Capture the cell that displays the provided text and extract its (x, y) central coordinate. 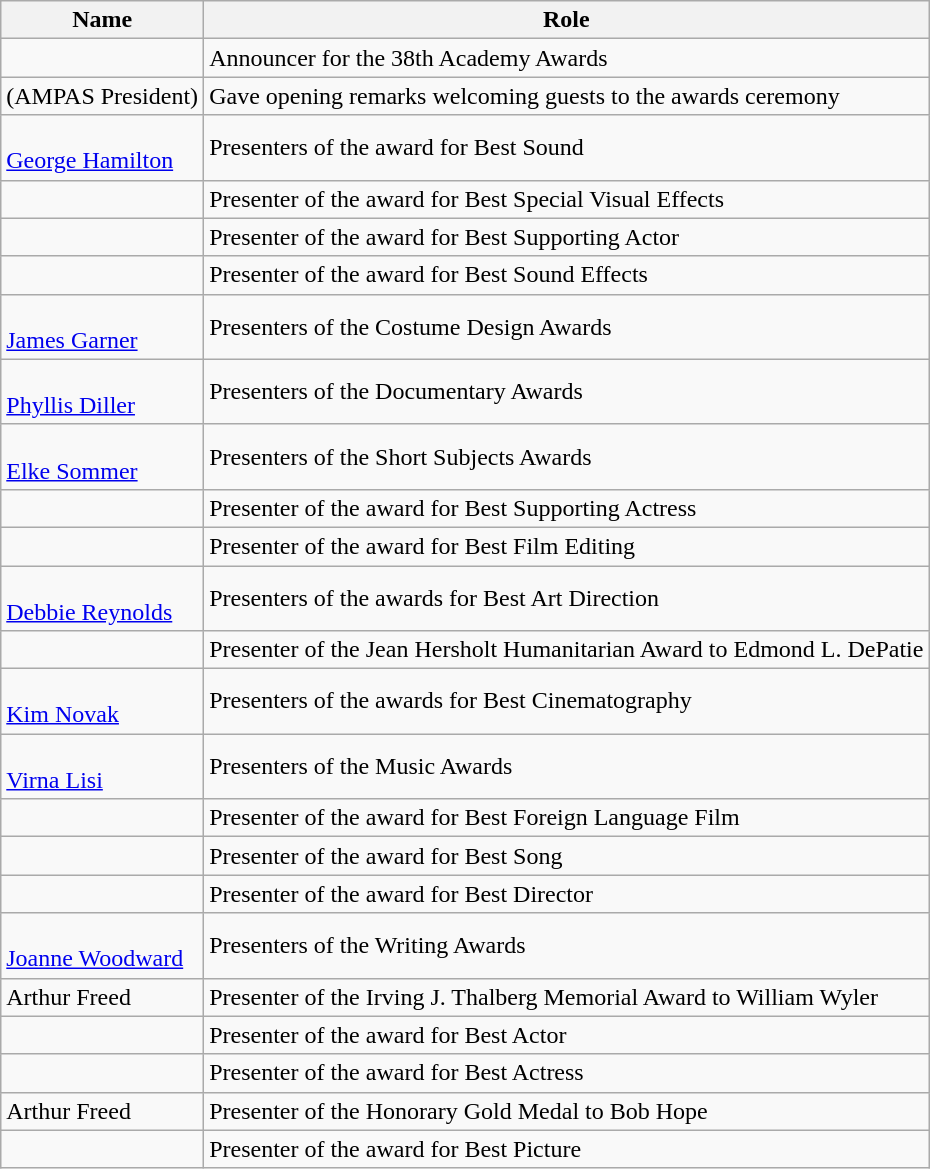
Presenters of the Documentary Awards (566, 392)
George Hamilton (102, 148)
Presenters of the award for Best Sound (566, 148)
Presenter of the award for Best Picture (566, 1149)
Kim Novak (102, 702)
Presenter of the Honorary Gold Medal to Bob Hope (566, 1111)
Presenter of the award for Best Special Visual Effects (566, 199)
Presenter of the award for Best Actor (566, 1035)
Announcer for the 38th Academy Awards (566, 58)
Presenter of the award for Best Supporting Actress (566, 508)
Presenter of the Irving J. Thalberg Memorial Award to William Wyler (566, 997)
Presenters of the Costume Design Awards (566, 326)
James Garner (102, 326)
(AMPAS President) (102, 96)
Elke Sommer (102, 456)
Presenters of the Music Awards (566, 766)
Presenter of the award for Best Director (566, 894)
Presenter of the award for Best Actress (566, 1073)
Presenter of the award for Best Song (566, 856)
Joanne Woodward (102, 946)
Presenters of the Writing Awards (566, 946)
Debbie Reynolds (102, 598)
Phyllis Diller (102, 392)
Presenter of the award for Best Sound Effects (566, 275)
Name (102, 20)
Presenters of the awards for Best Art Direction (566, 598)
Gave opening remarks welcoming guests to the awards ceremony (566, 96)
Presenter of the award for Best Foreign Language Film (566, 818)
Presenter of the award for Best Film Editing (566, 546)
Presenters of the Short Subjects Awards (566, 456)
Virna Lisi (102, 766)
Role (566, 20)
Presenter of the Jean Hersholt Humanitarian Award to Edmond L. DePatie (566, 650)
Presenter of the award for Best Supporting Actor (566, 237)
Presenters of the awards for Best Cinematography (566, 702)
